For the text-containing cell, return its midpoint in (x, y) coordinate format. 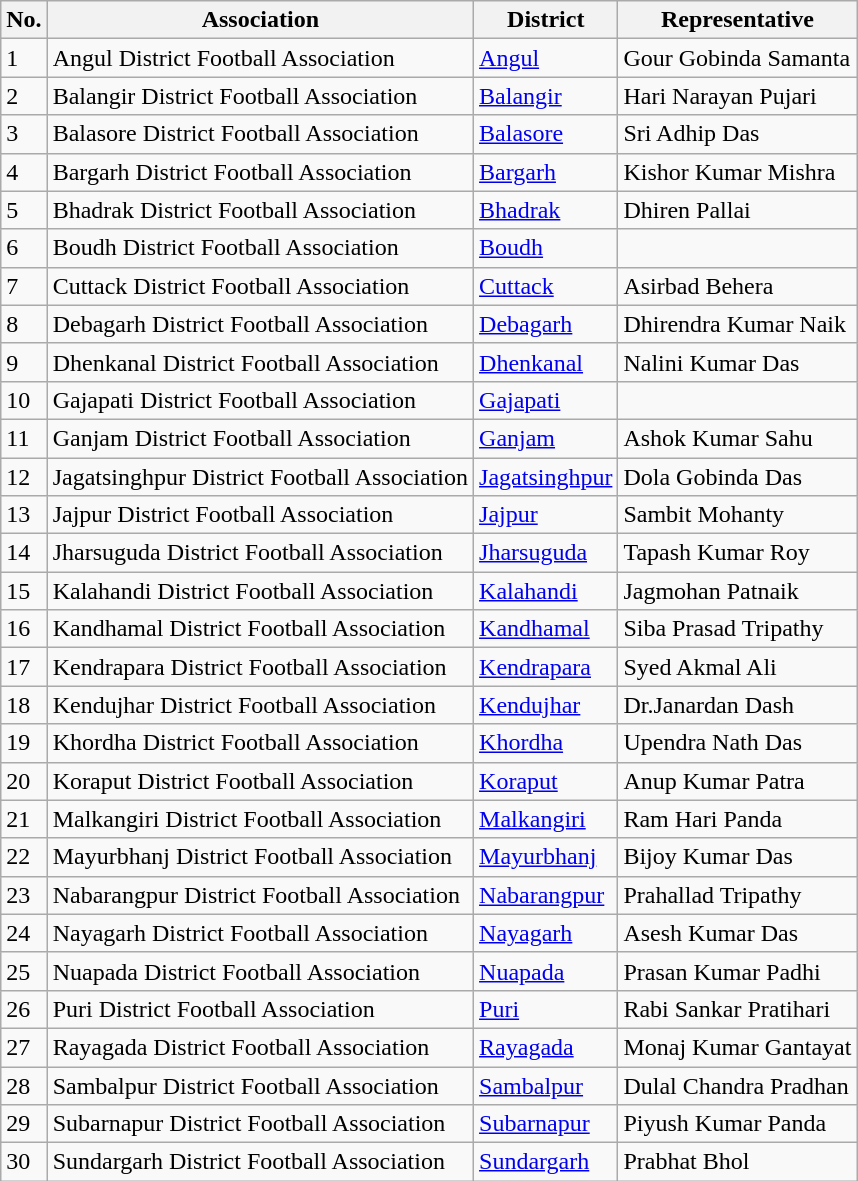
Bargarh District Football Association (260, 172)
Jajpur District Football Association (260, 515)
Nuapada District Football Association (260, 971)
Dhiren Pallai (738, 210)
Debagarh District Football Association (260, 324)
Rabi Sankar Pratihari (738, 1009)
Prahallad Tripathy (738, 895)
12 (24, 477)
Debagarh (546, 324)
Bargarh (546, 172)
Gour Gobinda Samanta (738, 58)
15 (24, 591)
Gajapati (546, 400)
27 (24, 1047)
29 (24, 1124)
Angul District Football Association (260, 58)
Piyush Kumar Panda (738, 1124)
Koraput District Football Association (260, 781)
9 (24, 362)
Asesh Kumar Das (738, 933)
6 (24, 248)
24 (24, 933)
Boudh District Football Association (260, 248)
Dhirendra Kumar Naik (738, 324)
Dulal Chandra Pradhan (738, 1085)
25 (24, 971)
Subarnapur District Football Association (260, 1124)
Upendra Nath Das (738, 743)
Sambalpur (546, 1085)
Jharsuguda District Football Association (260, 553)
8 (24, 324)
Bijoy Kumar Das (738, 857)
19 (24, 743)
Monaj Kumar Gantayat (738, 1047)
Nayagarh (546, 933)
Kishor Kumar Mishra (738, 172)
28 (24, 1085)
Kandhamal (546, 629)
18 (24, 705)
Puri (546, 1009)
Representative (738, 20)
Cuttack (546, 286)
Bhadrak (546, 210)
Sundargarh (546, 1162)
Balasore (546, 134)
Sambit Mohanty (738, 515)
4 (24, 172)
Nabarangpur (546, 895)
Kendrapara (546, 667)
Mayurbhanj District Football Association (260, 857)
Ashok Kumar Sahu (738, 438)
Malkangiri (546, 819)
Kalahandi (546, 591)
5 (24, 210)
Asirbad Behera (738, 286)
Subarnapur (546, 1124)
Gajapati District Football Association (260, 400)
Nuapada (546, 971)
Nalini Kumar Das (738, 362)
Dola Gobinda Das (738, 477)
Prasan Kumar Padhi (738, 971)
Rayagada District Football Association (260, 1047)
Kendrapara District Football Association (260, 667)
Cuttack District Football Association (260, 286)
Anup Kumar Patra (738, 781)
17 (24, 667)
Dr.Janardan Dash (738, 705)
20 (24, 781)
Jagmohan Patnaik (738, 591)
No. (24, 20)
Hari Narayan Pujari (738, 96)
30 (24, 1162)
Kandhamal District Football Association (260, 629)
District (546, 20)
Mayurbhanj (546, 857)
Balasore District Football Association (260, 134)
Syed Akmal Ali (738, 667)
Ganjam District Football Association (260, 438)
Khordha District Football Association (260, 743)
10 (24, 400)
Malkangiri District Football Association (260, 819)
Angul (546, 58)
Ram Hari Panda (738, 819)
14 (24, 553)
23 (24, 895)
Rayagada (546, 1047)
Koraput (546, 781)
Jagatsinghpur (546, 477)
1 (24, 58)
22 (24, 857)
Dhenkanal District Football Association (260, 362)
Ganjam (546, 438)
Nabarangpur District Football Association (260, 895)
Jajpur (546, 515)
13 (24, 515)
26 (24, 1009)
16 (24, 629)
Nayagarh District Football Association (260, 933)
Khordha (546, 743)
3 (24, 134)
11 (24, 438)
Prabhat Bhol (738, 1162)
2 (24, 96)
Puri District Football Association (260, 1009)
Balangir District Football Association (260, 96)
Jharsuguda (546, 553)
Sambalpur District Football Association (260, 1085)
Balangir (546, 96)
7 (24, 286)
Boudh (546, 248)
21 (24, 819)
Kendujhar (546, 705)
Dhenkanal (546, 362)
Tapash Kumar Roy (738, 553)
Jagatsinghpur District Football Association (260, 477)
Kendujhar District Football Association (260, 705)
Kalahandi District Football Association (260, 591)
Bhadrak District Football Association (260, 210)
Sri Adhip Das (738, 134)
Association (260, 20)
Siba Prasad Tripathy (738, 629)
Sundargarh District Football Association (260, 1162)
